Identify which cell holds the provided text, then report its [x, y] central coordinate. 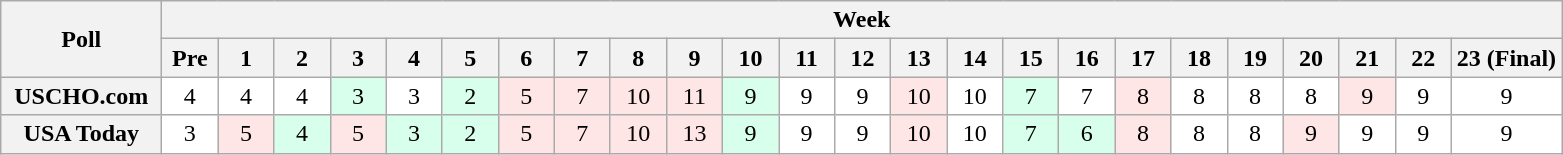
16 [1087, 58]
USCHO.com [82, 96]
17 [1143, 58]
19 [1255, 58]
20 [1311, 58]
Poll [82, 39]
18 [1199, 58]
Week [862, 20]
23 (Final) [1506, 58]
21 [1367, 58]
22 [1423, 58]
Pre [190, 58]
14 [975, 58]
1 [246, 58]
12 [863, 58]
15 [1031, 58]
USA Today [82, 134]
